Identify which cell holds the provided text, then report its [X, Y] central coordinate. 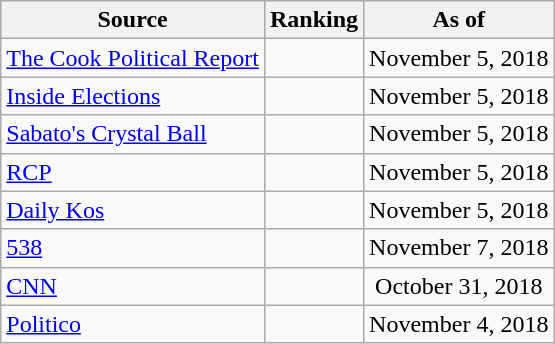
Politico [133, 324]
October 31, 2018 [459, 286]
November 7, 2018 [459, 248]
RCP [133, 172]
Sabato's Crystal Ball [133, 134]
Daily Kos [133, 210]
Source [133, 20]
As of [459, 20]
Ranking [314, 20]
Inside Elections [133, 96]
CNN [133, 286]
The Cook Political Report [133, 58]
538 [133, 248]
November 4, 2018 [459, 324]
